Return (x, y) of the center of cell containing provided text 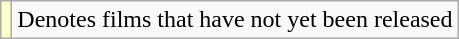
Denotes films that have not yet been released (235, 20)
